Return (x, y) of the center of cell containing provided text 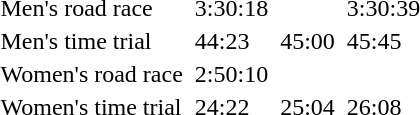
45:00 (308, 41)
44:23 (231, 41)
2:50:10 (231, 74)
